Search for the cell housing the specified text and yield its [x, y] center coordinate. 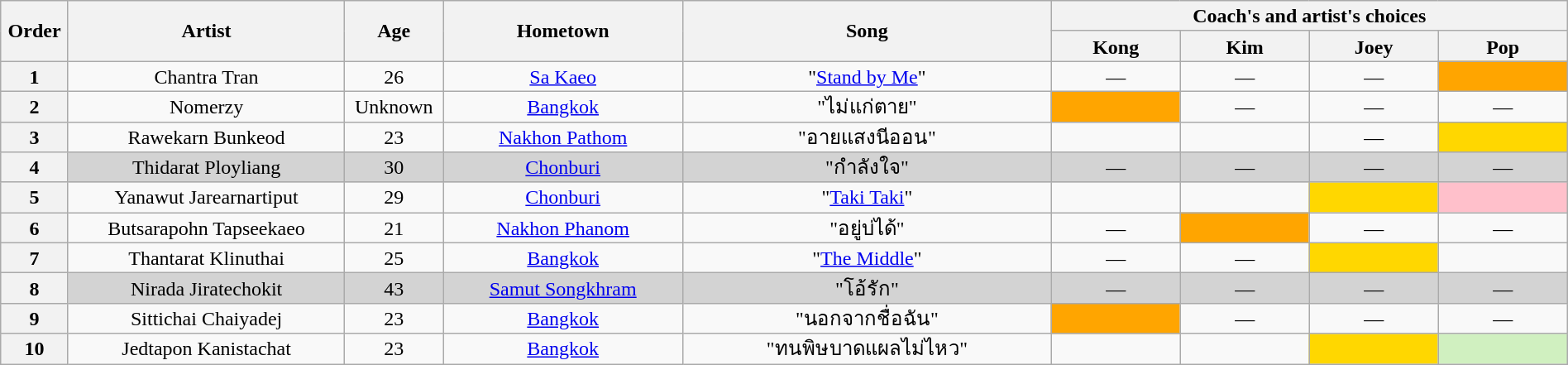
"อยู่บ่ได้" [868, 228]
"โอ้รัก" [868, 288]
"กำลังใจ" [868, 167]
26 [394, 76]
Thantarat Klinuthai [206, 258]
Coach's and artist's choices [1309, 17]
Artist [206, 31]
"ทนพิษบาดแผลไม่ไหว" [868, 349]
Song [868, 31]
21 [394, 228]
Yanawut Jarearnartiput [206, 197]
Samut Songkhram [563, 288]
Nakhon Phanom [563, 228]
7 [35, 258]
25 [394, 258]
Order [35, 31]
6 [35, 228]
Sittichai Chaiyadej [206, 318]
2 [35, 106]
Nomerzy [206, 106]
3 [35, 137]
"The Middle" [868, 258]
"Stand by Me" [868, 76]
"นอกจากชื่อฉัน" [868, 318]
Nirada Jiratechokit [206, 288]
Pop [1503, 46]
Age [394, 31]
Thidarat Ployliang [206, 167]
Sa Kaeo [563, 76]
9 [35, 318]
30 [394, 167]
Kong [1116, 46]
Butsarapohn Tapseekaeo [206, 228]
"ไม่แก่ตาย" [868, 106]
10 [35, 349]
8 [35, 288]
Unknown [394, 106]
Chantra Tran [206, 76]
Rawekarn Bunkeod [206, 137]
Hometown [563, 31]
Kim [1245, 46]
"Taki Taki" [868, 197]
Nakhon Pathom [563, 137]
43 [394, 288]
"อายแสงนีออน" [868, 137]
Jedtapon Kanistachat [206, 349]
29 [394, 197]
1 [35, 76]
5 [35, 197]
4 [35, 167]
Joey [1374, 46]
